Return (X, Y) of the center of cell containing provided text 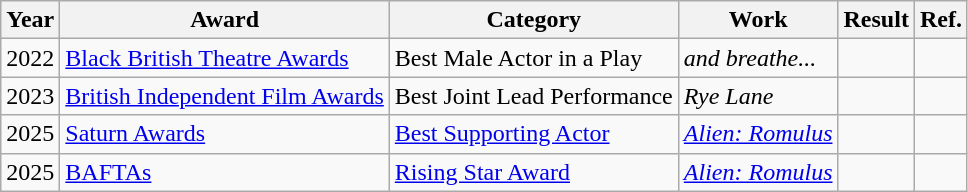
Year (30, 20)
British Independent Film Awards (225, 96)
Category (534, 20)
Ref. (940, 20)
Best Male Actor in a Play (534, 58)
Best Supporting Actor (534, 134)
Rising Star Award (534, 172)
2022 (30, 58)
Work (758, 20)
2023 (30, 96)
Award (225, 20)
Saturn Awards (225, 134)
Best Joint Lead Performance (534, 96)
BAFTAs (225, 172)
Result (876, 20)
and breathe... (758, 58)
Rye Lane (758, 96)
Black British Theatre Awards (225, 58)
